Find where the given text appears and provide that cell's center as [X, Y] coordinate. 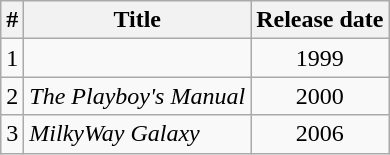
1999 [320, 58]
2000 [320, 96]
2 [12, 96]
Release date [320, 20]
MilkyWay Galaxy [138, 134]
The Playboy's Manual [138, 96]
3 [12, 134]
1 [12, 58]
# [12, 20]
Title [138, 20]
2006 [320, 134]
